Return [X, Y] of the center of cell containing provided text 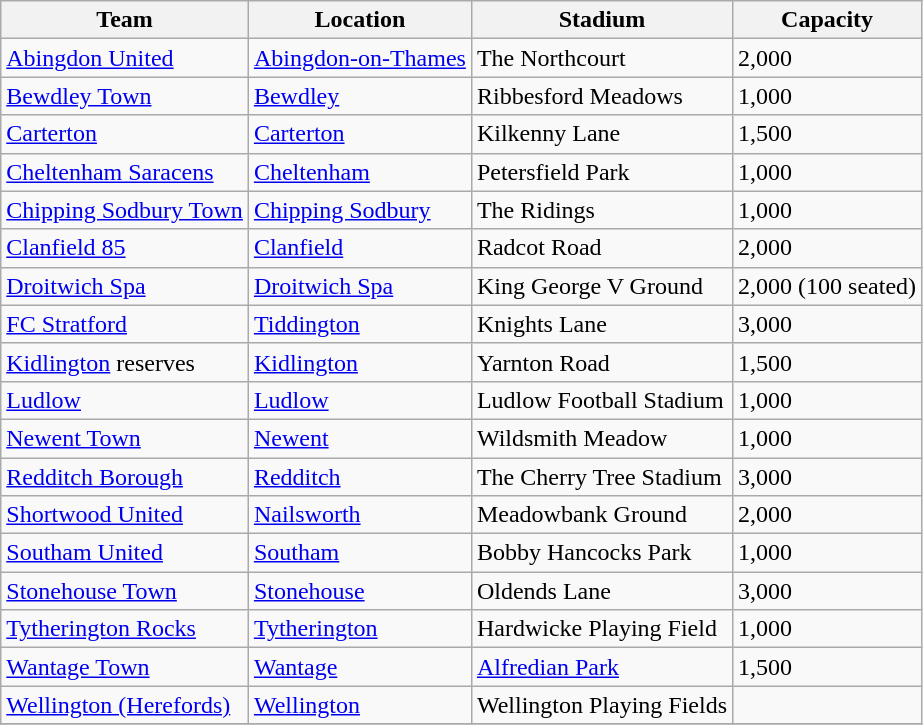
Tiddington [360, 324]
Knights Lane [602, 324]
Redditch Borough [125, 477]
Bewdley [360, 96]
Alfredian Park [602, 667]
Kidlington [360, 362]
Wantage [360, 667]
Redditch [360, 477]
Kidlington reserves [125, 362]
Southam United [125, 553]
FC Stratford [125, 324]
Kilkenny Lane [602, 134]
Newent Town [125, 438]
Clanfield [360, 248]
Southam [360, 553]
Meadowbank Ground [602, 515]
Clanfield 85 [125, 248]
Petersfield Park [602, 172]
The Northcourt [602, 58]
Wellington Playing Fields [602, 705]
Wellington (Herefords) [125, 705]
Abingdon-on-Thames [360, 58]
Location [360, 20]
The Ridings [602, 210]
Tytherington [360, 629]
Nailsworth [360, 515]
Wildsmith Meadow [602, 438]
Chipping Sodbury Town [125, 210]
Wellington [360, 705]
Bewdley Town [125, 96]
Newent [360, 438]
Shortwood United [125, 515]
Capacity [828, 20]
Wantage Town [125, 667]
Cheltenham Saracens [125, 172]
2,000 (100 seated) [828, 286]
Oldends Lane [602, 591]
Ribbesford Meadows [602, 96]
Stadium [602, 20]
Hardwicke Playing Field [602, 629]
Abingdon United [125, 58]
Team [125, 20]
Stonehouse Town [125, 591]
Bobby Hancocks Park [602, 553]
Ludlow Football Stadium [602, 400]
Stonehouse [360, 591]
King George V Ground [602, 286]
The Cherry Tree Stadium [602, 477]
Cheltenham [360, 172]
Radcot Road [602, 248]
Yarnton Road [602, 362]
Chipping Sodbury [360, 210]
Tytherington Rocks [125, 629]
